For the text-containing cell, return its midpoint in (X, Y) coordinate format. 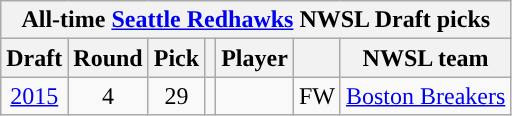
All-time Seattle Redhawks NWSL Draft picks (256, 20)
Draft (34, 58)
Player (255, 58)
2015 (34, 96)
Boston Breakers (425, 96)
29 (176, 96)
FW (316, 96)
4 (108, 96)
Round (108, 58)
Pick (176, 58)
NWSL team (425, 58)
